Identify which cell holds the provided text, then report its [x, y] central coordinate. 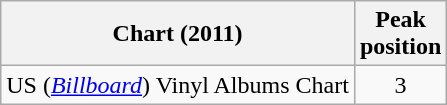
US (Billboard) Vinyl Albums Chart [178, 85]
3 [400, 85]
Chart (2011) [178, 34]
Peakposition [400, 34]
